Provide the [X, Y] coordinate of the cell's center where the given text is located.  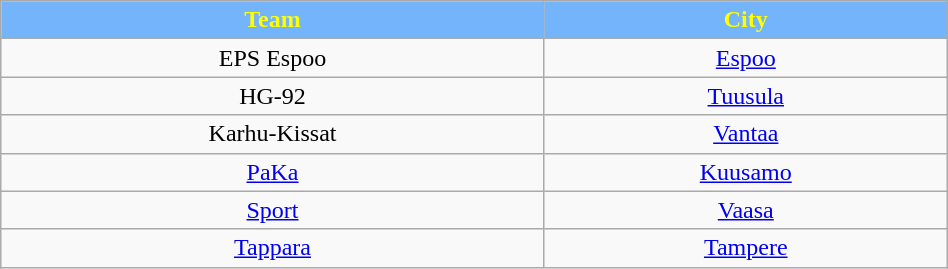
Espoo [746, 58]
Vantaa [746, 134]
Vaasa [746, 210]
Tuusula [746, 96]
Sport [273, 210]
PaKa [273, 172]
Karhu-Kissat [273, 134]
Team [273, 20]
Kuusamo [746, 172]
HG-92 [273, 96]
EPS Espoo [273, 58]
Tappara [273, 248]
Tampere [746, 248]
City [746, 20]
